Detect which cell encompasses the target text, then output its [X, Y] center coordinate. 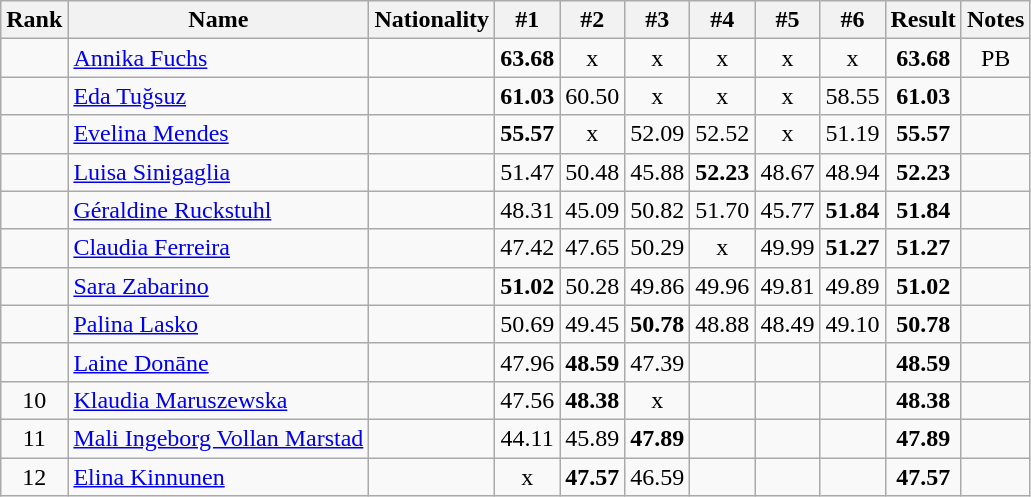
50.69 [528, 324]
12 [34, 477]
50.48 [592, 172]
48.88 [722, 324]
48.49 [788, 324]
#1 [528, 20]
48.67 [788, 172]
Palina Lasko [218, 324]
48.31 [528, 210]
Notes [995, 20]
Eda Tuğsuz [218, 96]
44.11 [528, 438]
47.42 [528, 248]
51.47 [528, 172]
PB [995, 58]
#6 [852, 20]
#2 [592, 20]
45.77 [788, 210]
Mali Ingeborg Vollan Marstad [218, 438]
Annika Fuchs [218, 58]
11 [34, 438]
45.09 [592, 210]
Sara Zabarino [218, 286]
47.65 [592, 248]
49.89 [852, 286]
Géraldine Ruckstuhl [218, 210]
50.28 [592, 286]
49.45 [592, 324]
49.86 [658, 286]
49.96 [722, 286]
Luisa Sinigaglia [218, 172]
Rank [34, 20]
Evelina Mendes [218, 134]
47.96 [528, 362]
#3 [658, 20]
60.50 [592, 96]
58.55 [852, 96]
49.81 [788, 286]
48.94 [852, 172]
#5 [788, 20]
Nationality [432, 20]
Claudia Ferreira [218, 248]
Result [923, 20]
45.89 [592, 438]
46.59 [658, 477]
47.56 [528, 400]
10 [34, 400]
50.82 [658, 210]
51.19 [852, 134]
Klaudia Maruszewska [218, 400]
Elina Kinnunen [218, 477]
#4 [722, 20]
47.39 [658, 362]
52.09 [658, 134]
52.52 [722, 134]
45.88 [658, 172]
Laine Donāne [218, 362]
49.10 [852, 324]
50.29 [658, 248]
49.99 [788, 248]
51.70 [722, 210]
Name [218, 20]
